Extract the [X, Y] coordinate from the center of the cell holding the provided text.  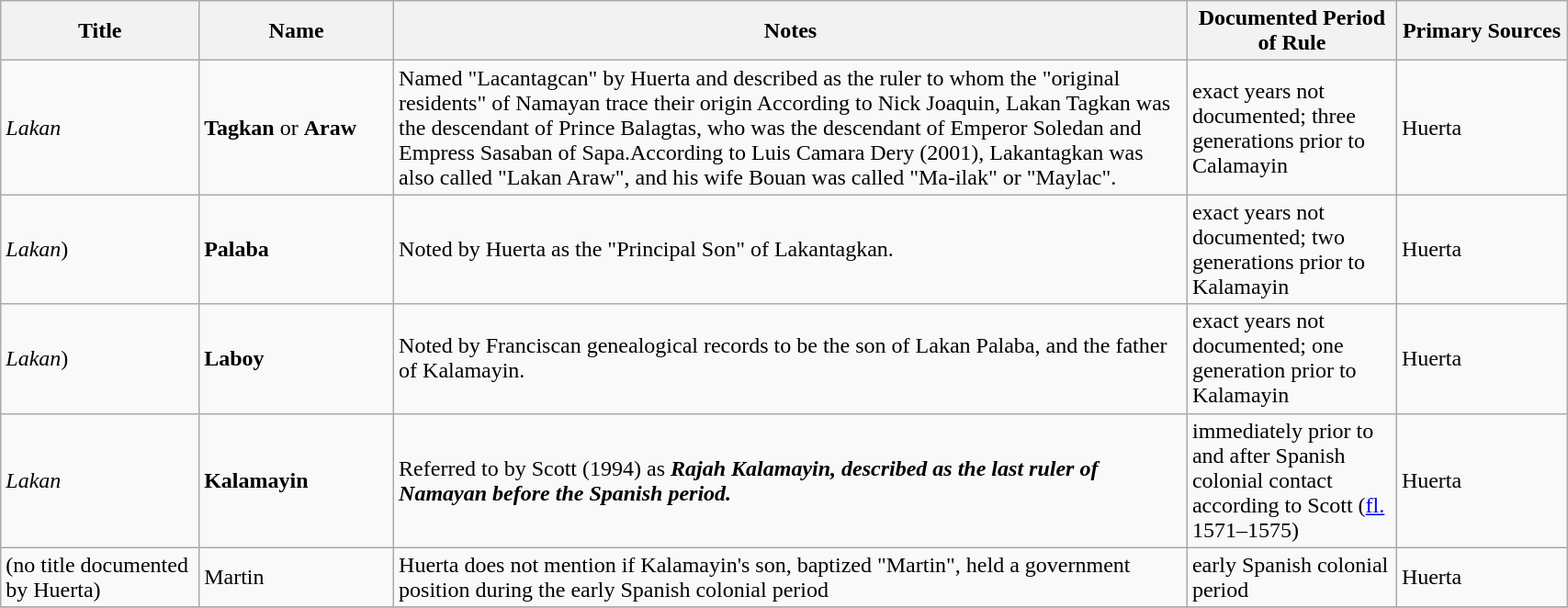
Huerta does not mention if Kalamayin's son, baptized "Martin", held a government position during the early Spanish colonial period [791, 577]
Noted by Huerta as the "Principal Son" of Lakantagkan. [791, 250]
Palaba [297, 250]
exact years not documented; two generations prior to Kalamayin [1292, 250]
Notes [791, 31]
(no title documented by Huerta) [100, 577]
Laboy [297, 358]
Title [100, 31]
early Spanish colonial period [1292, 577]
Documented Period of Rule [1292, 31]
Noted by Franciscan genealogical records to be the son of Lakan Palaba, and the father of Kalamayin. [791, 358]
Tagkan or Araw [297, 128]
exact years not documented; three generations prior to Calamayin [1292, 128]
Primary Sources [1481, 31]
Kalamayin [297, 480]
immediately prior to and after Spanish colonial contact according to Scott (fl. 1571–1575) [1292, 480]
Martin [297, 577]
exact years not documented; one generation prior to Kalamayin [1292, 358]
Referred to by Scott (1994) as Rajah Kalamayin, described as the last ruler of Namayan before the Spanish period. [791, 480]
Name [297, 31]
